Provide the (X, Y) coordinate of the cell's center where the given text is located.  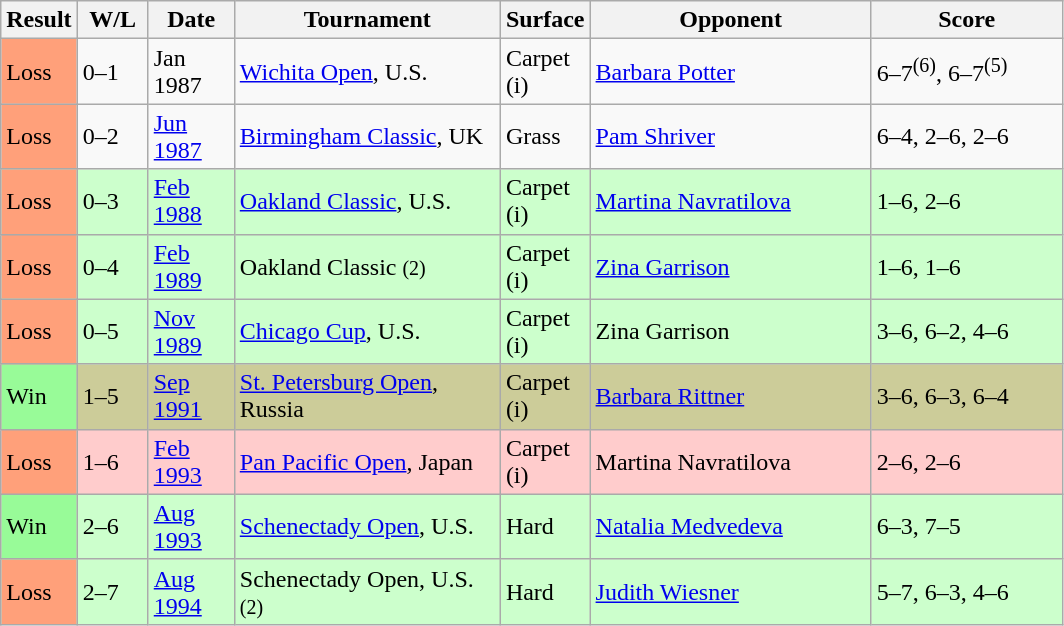
W/L (112, 20)
3–6, 6–2, 4–6 (966, 332)
Aug 1994 (191, 592)
Barbara Rittner (730, 396)
1–6, 1–6 (966, 266)
Judith Wiesner (730, 592)
Result (39, 20)
Jan 1987 (191, 72)
Pam Shriver (730, 136)
0–5 (112, 332)
Natalia Medvedeva (730, 526)
0–3 (112, 202)
2–6 (112, 526)
0–2 (112, 136)
Birmingham Classic, UK (367, 136)
Score (966, 20)
6–4, 2–6, 2–6 (966, 136)
Tournament (367, 20)
1–6 (112, 462)
Feb 1989 (191, 266)
Feb 1993 (191, 462)
Opponent (730, 20)
0–4 (112, 266)
Surface (545, 20)
Grass (545, 136)
1–5 (112, 396)
2–7 (112, 592)
Feb 1988 (191, 202)
Barbara Potter (730, 72)
3–6, 6–3, 6–4 (966, 396)
Schenectady Open, U.S. (2) (367, 592)
Schenectady Open, U.S. (367, 526)
0–1 (112, 72)
Jun 1987 (191, 136)
Sep 1991 (191, 396)
Aug 1993 (191, 526)
6–3, 7–5 (966, 526)
Chicago Cup, U.S. (367, 332)
St. Petersburg Open, Russia (367, 396)
1–6, 2–6 (966, 202)
Oakland Classic (2) (367, 266)
Date (191, 20)
5–7, 6–3, 4–6 (966, 592)
2–6, 2–6 (966, 462)
Nov 1989 (191, 332)
Wichita Open, U.S. (367, 72)
6–7(6), 6–7(5) (966, 72)
Pan Pacific Open, Japan (367, 462)
Oakland Classic, U.S. (367, 202)
